Locate the cell with the specified text and output its [x, y] center coordinate. 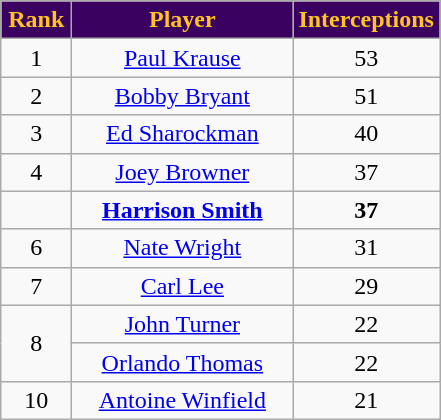
Harrison Smith [182, 210]
Nate Wright [182, 248]
Paul Krause [182, 58]
7 [36, 286]
Rank [36, 20]
51 [366, 96]
Carl Lee [182, 286]
John Turner [182, 324]
Joey Browner [182, 172]
Orlando Thomas [182, 362]
4 [36, 172]
53 [366, 58]
40 [366, 134]
Antoine Winfield [182, 400]
10 [36, 400]
8 [36, 343]
Interceptions [366, 20]
2 [36, 96]
29 [366, 286]
6 [36, 248]
1 [36, 58]
3 [36, 134]
Player [182, 20]
31 [366, 248]
Ed Sharockman [182, 134]
Bobby Bryant [182, 96]
21 [366, 400]
